Detect which cell encompasses the target text, then output its [x, y] center coordinate. 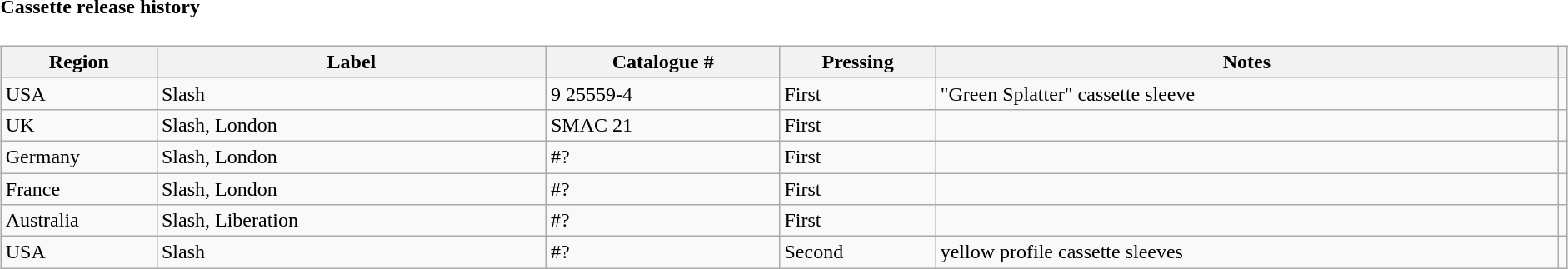
9 25559-4 [663, 93]
Notes [1246, 62]
SMAC 21 [663, 125]
Catalogue # [663, 62]
yellow profile cassette sleeves [1246, 252]
"Green Splatter" cassette sleeve [1246, 93]
Germany [78, 157]
France [78, 189]
Label [352, 62]
Second [858, 252]
Slash, Liberation [352, 221]
UK [78, 125]
Australia [78, 221]
Region [78, 62]
Pressing [858, 62]
